Search for the cell housing the specified text and yield its (X, Y) center coordinate. 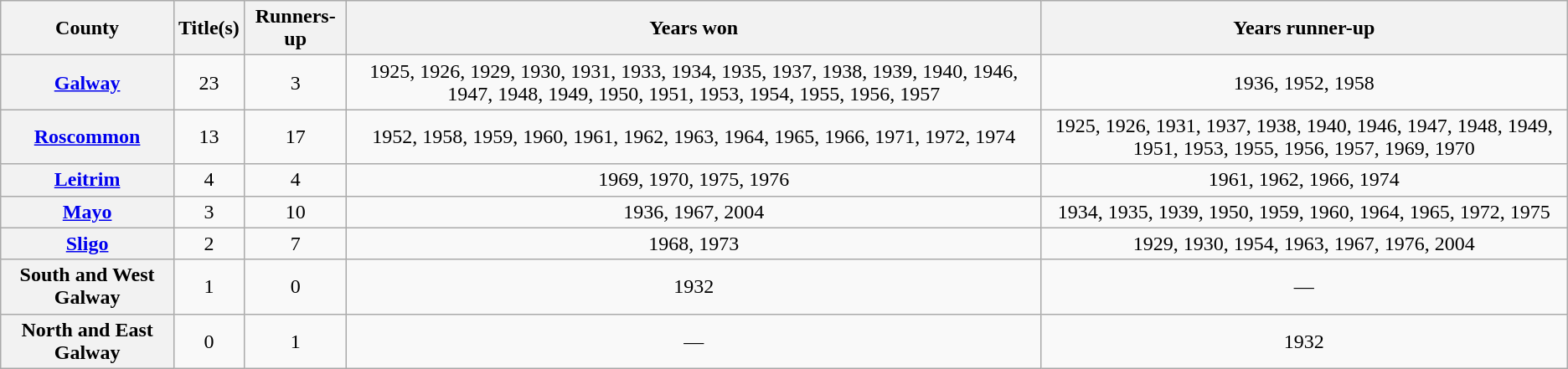
1929, 1930, 1954, 1963, 1967, 1976, 2004 (1303, 243)
2 (209, 243)
Runners-up (295, 28)
Years runner-up (1303, 28)
1925, 1926, 1929, 1930, 1931, 1933, 1934, 1935, 1937, 1938, 1939, 1940, 1946, 1947, 1948, 1949, 1950, 1951, 1953, 1954, 1955, 1956, 1957 (694, 82)
1952, 1958, 1959, 1960, 1961, 1962, 1963, 1964, 1965, 1966, 1971, 1972, 1974 (694, 137)
Years won (694, 28)
10 (295, 212)
Mayo (87, 212)
7 (295, 243)
South and West Galway (87, 286)
1969, 1970, 1975, 1976 (694, 180)
1936, 1967, 2004 (694, 212)
County (87, 28)
1934, 1935, 1939, 1950, 1959, 1960, 1964, 1965, 1972, 1975 (1303, 212)
Leitrim (87, 180)
Sligo (87, 243)
Galway (87, 82)
17 (295, 137)
Roscommon (87, 137)
1925, 1926, 1931, 1937, 1938, 1940, 1946, 1947, 1948, 1949, 1951, 1953, 1955, 1956, 1957, 1969, 1970 (1303, 137)
North and East Galway (87, 341)
23 (209, 82)
Title(s) (209, 28)
1968, 1973 (694, 243)
13 (209, 137)
1936, 1952, 1958 (1303, 82)
1961, 1962, 1966, 1974 (1303, 180)
